Provide the (X, Y) coordinate of the cell's center where the given text is located.  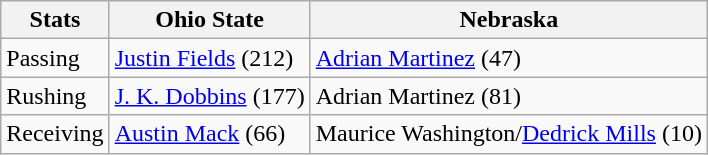
Maurice Washington/Dedrick Mills (10) (508, 134)
Ohio State (210, 20)
Rushing (55, 96)
Adrian Martinez (81) (508, 96)
Passing (55, 58)
Austin Mack (66) (210, 134)
Nebraska (508, 20)
Stats (55, 20)
J. K. Dobbins (177) (210, 96)
Justin Fields (212) (210, 58)
Adrian Martinez (47) (508, 58)
Receiving (55, 134)
